Output the [X, Y] coordinate of the center of the cell containing the given text.  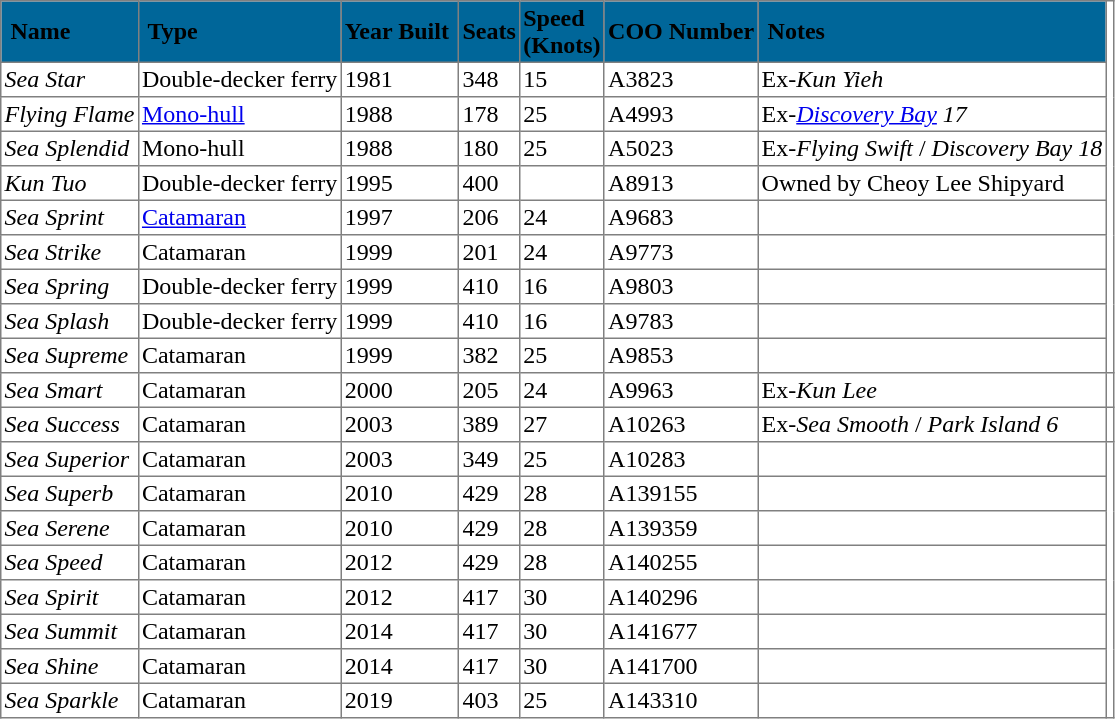
Sea Splash [70, 321]
Ex-Flying Swift / Discovery Bay 18 [932, 148]
A10283 [680, 459]
348 [490, 79]
Sea Supreme [70, 355]
Ex-Sea Smooth / Park Island 6 [932, 424]
A4993 [680, 114]
Seats [490, 32]
A5023 [680, 148]
Kun Tuo [70, 183]
A3823 [680, 79]
Sea Success [70, 424]
Owned by Cheoy Lee Shipyard [932, 183]
A143310 [680, 700]
1995 [400, 183]
403 [490, 700]
A10263 [680, 424]
Sea Sparkle [70, 700]
A139359 [680, 528]
Ex-Kun Lee [932, 390]
A9963 [680, 390]
400 [490, 183]
A140296 [680, 597]
180 [490, 148]
Year Built [400, 32]
349 [490, 459]
Ex-Kun Yieh [932, 79]
178 [490, 114]
Sea Spring [70, 286]
382 [490, 355]
27 [562, 424]
Sea Strike [70, 252]
206 [490, 217]
Sea Speed [70, 562]
205 [490, 390]
A139155 [680, 493]
Sea Serene [70, 528]
A140255 [680, 562]
A9683 [680, 217]
Type [240, 32]
15 [562, 79]
201 [490, 252]
Ex-Discovery Bay 17 [932, 114]
Sea Splendid [70, 148]
COO Number [680, 32]
Sea Superior [70, 459]
Sea Summit [70, 631]
1981 [400, 79]
A9783 [680, 321]
Sea Superb [70, 493]
Sea Shine [70, 666]
Sea Smart [70, 390]
2000 [400, 390]
A141700 [680, 666]
A9853 [680, 355]
1997 [400, 217]
Speed(Knots) [562, 32]
Sea Star [70, 79]
Sea Sprint [70, 217]
Flying Flame [70, 114]
A9773 [680, 252]
2019 [400, 700]
Sea Spirit [70, 597]
389 [490, 424]
Notes [932, 32]
A141677 [680, 631]
A9803 [680, 286]
A8913 [680, 183]
Name [70, 32]
